Identify which cell holds the provided text, then report its [X, Y] central coordinate. 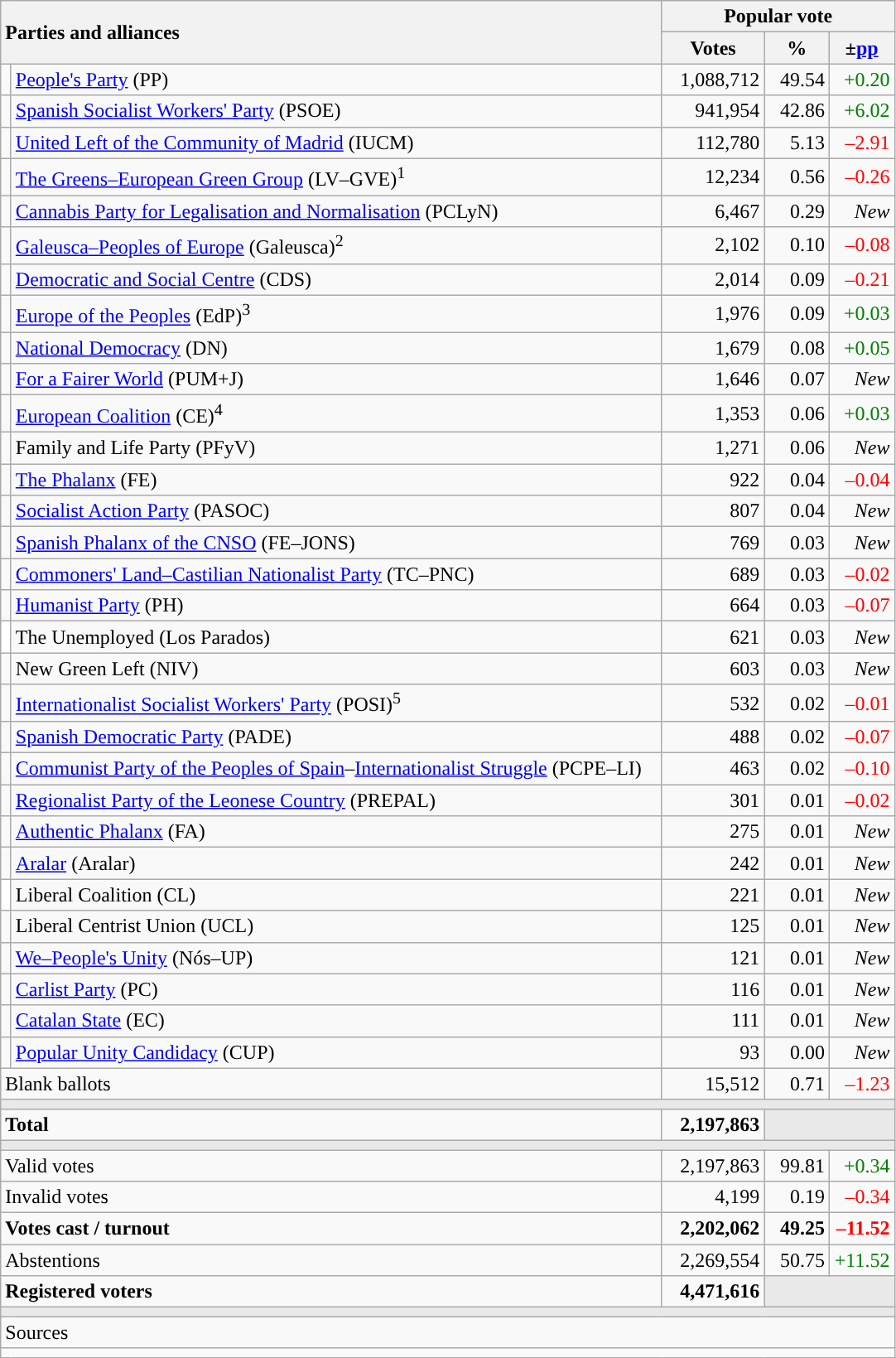
15,512 [713, 1084]
United Left of the Community of Madrid (IUCM) [336, 143]
–11.52 [861, 1229]
Total [331, 1124]
532 [713, 703]
769 [713, 543]
People's Party (PP) [336, 80]
111 [713, 1021]
4,471,616 [713, 1292]
–0.08 [861, 245]
488 [713, 737]
Internationalist Socialist Workers' Party (POSI)5 [336, 703]
1,646 [713, 379]
5.13 [797, 143]
0.56 [797, 177]
0.19 [797, 1197]
0.08 [797, 348]
Votes [713, 48]
603 [713, 669]
4,199 [713, 1197]
99.81 [797, 1166]
–0.04 [861, 480]
42.86 [797, 111]
–0.26 [861, 177]
–2.91 [861, 143]
1,976 [713, 313]
1,679 [713, 348]
Catalan State (EC) [336, 1021]
Spanish Socialist Workers' Party (PSOE) [336, 111]
Galeusca–Peoples of Europe (Galeusca)2 [336, 245]
–0.21 [861, 279]
We–People's Unity (Nós–UP) [336, 958]
242 [713, 863]
6,467 [713, 211]
+0.20 [861, 80]
% [797, 48]
–1.23 [861, 1084]
Carlist Party (PC) [336, 989]
European Coalition (CE)4 [336, 414]
Valid votes [331, 1166]
Democratic and Social Centre (CDS) [336, 279]
1,271 [713, 448]
+11.52 [861, 1260]
301 [713, 800]
689 [713, 574]
50.75 [797, 1260]
Blank ballots [331, 1084]
Popular vote [778, 17]
The Greens–European Green Group (LV–GVE)1 [336, 177]
116 [713, 989]
664 [713, 606]
Family and Life Party (PFyV) [336, 448]
Europe of the Peoples (EdP)3 [336, 313]
Votes cast / turnout [331, 1229]
+0.34 [861, 1166]
1,088,712 [713, 80]
121 [713, 958]
Sources [447, 1332]
Cannabis Party for Legalisation and Normalisation (PCLyN) [336, 211]
Humanist Party (PH) [336, 606]
Abstentions [331, 1260]
0.00 [797, 1052]
+0.05 [861, 348]
Communist Party of the Peoples of Spain–Internationalist Struggle (PCPE–LI) [336, 769]
–0.01 [861, 703]
+6.02 [861, 111]
0.29 [797, 211]
1,353 [713, 414]
112,780 [713, 143]
275 [713, 832]
Spanish Phalanx of the CNSO (FE–JONS) [336, 543]
49.54 [797, 80]
For a Fairer World (PUM+J) [336, 379]
New Green Left (NIV) [336, 669]
Authentic Phalanx (FA) [336, 832]
621 [713, 637]
2,102 [713, 245]
2,014 [713, 279]
Socialist Action Party (PASOC) [336, 511]
463 [713, 769]
Commoners' Land–Castilian Nationalist Party (TC–PNC) [336, 574]
221 [713, 895]
–0.34 [861, 1197]
941,954 [713, 111]
49.25 [797, 1229]
Regionalist Party of the Leonese Country (PREPAL) [336, 800]
807 [713, 511]
Popular Unity Candidacy (CUP) [336, 1052]
2,269,554 [713, 1260]
0.10 [797, 245]
0.71 [797, 1084]
Registered voters [331, 1292]
Parties and alliances [331, 32]
93 [713, 1052]
922 [713, 480]
Aralar (Aralar) [336, 863]
±pp [861, 48]
Liberal Coalition (CL) [336, 895]
125 [713, 926]
National Democracy (DN) [336, 348]
The Phalanx (FE) [336, 480]
The Unemployed (Los Parados) [336, 637]
2,202,062 [713, 1229]
0.07 [797, 379]
–0.10 [861, 769]
Spanish Democratic Party (PADE) [336, 737]
Liberal Centrist Union (UCL) [336, 926]
12,234 [713, 177]
Invalid votes [331, 1197]
